Locate the cell with the specified text and output its (X, Y) center coordinate. 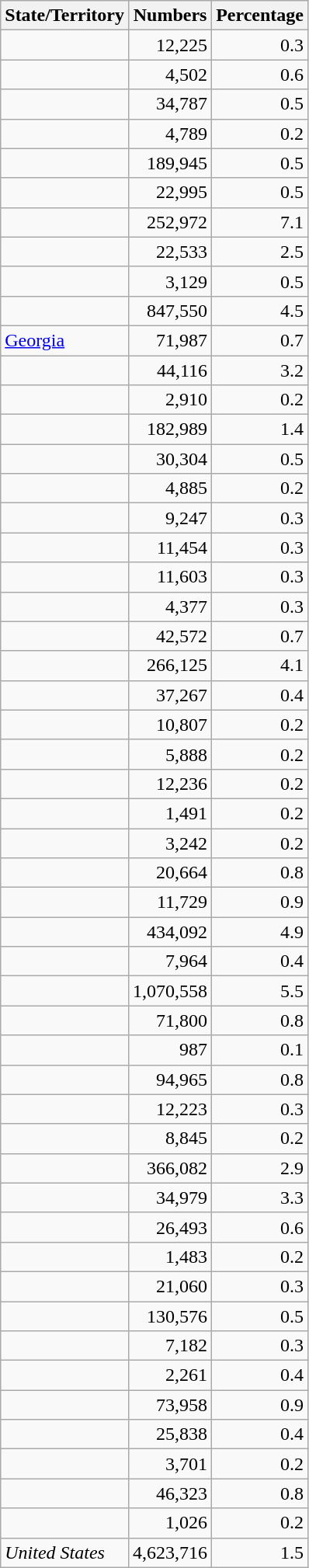
34,787 (171, 104)
4,502 (171, 75)
34,979 (171, 1198)
4,789 (171, 134)
71,987 (171, 340)
7.1 (260, 222)
3,701 (171, 1464)
3.3 (260, 1198)
3.2 (260, 370)
25,838 (171, 1434)
22,533 (171, 252)
Georgia (65, 340)
Numbers (171, 16)
44,116 (171, 370)
22,995 (171, 193)
37,267 (171, 695)
21,060 (171, 1286)
12,236 (171, 784)
5,888 (171, 754)
71,800 (171, 1020)
130,576 (171, 1316)
42,572 (171, 636)
1.5 (260, 1552)
8,845 (171, 1139)
1,026 (171, 1523)
189,945 (171, 163)
1,483 (171, 1257)
20,664 (171, 873)
2,261 (171, 1375)
30,304 (171, 459)
4,623,716 (171, 1552)
11,729 (171, 902)
266,125 (171, 666)
987 (171, 1050)
4.9 (260, 932)
847,550 (171, 311)
366,082 (171, 1168)
Percentage (260, 16)
9,247 (171, 518)
11,603 (171, 577)
2.5 (260, 252)
State/Territory (65, 16)
0.1 (260, 1050)
5.5 (260, 991)
10,807 (171, 725)
4.5 (260, 311)
2,910 (171, 400)
182,989 (171, 429)
46,323 (171, 1493)
3,242 (171, 843)
11,454 (171, 548)
3,129 (171, 281)
7,182 (171, 1346)
4,885 (171, 488)
7,964 (171, 961)
2.9 (260, 1168)
1.4 (260, 429)
94,965 (171, 1080)
4,377 (171, 607)
1,070,558 (171, 991)
73,958 (171, 1405)
26,493 (171, 1227)
1,491 (171, 813)
252,972 (171, 222)
434,092 (171, 932)
12,225 (171, 45)
4.1 (260, 666)
12,223 (171, 1109)
United States (65, 1552)
